Detect which cell encompasses the target text, then output its [x, y] center coordinate. 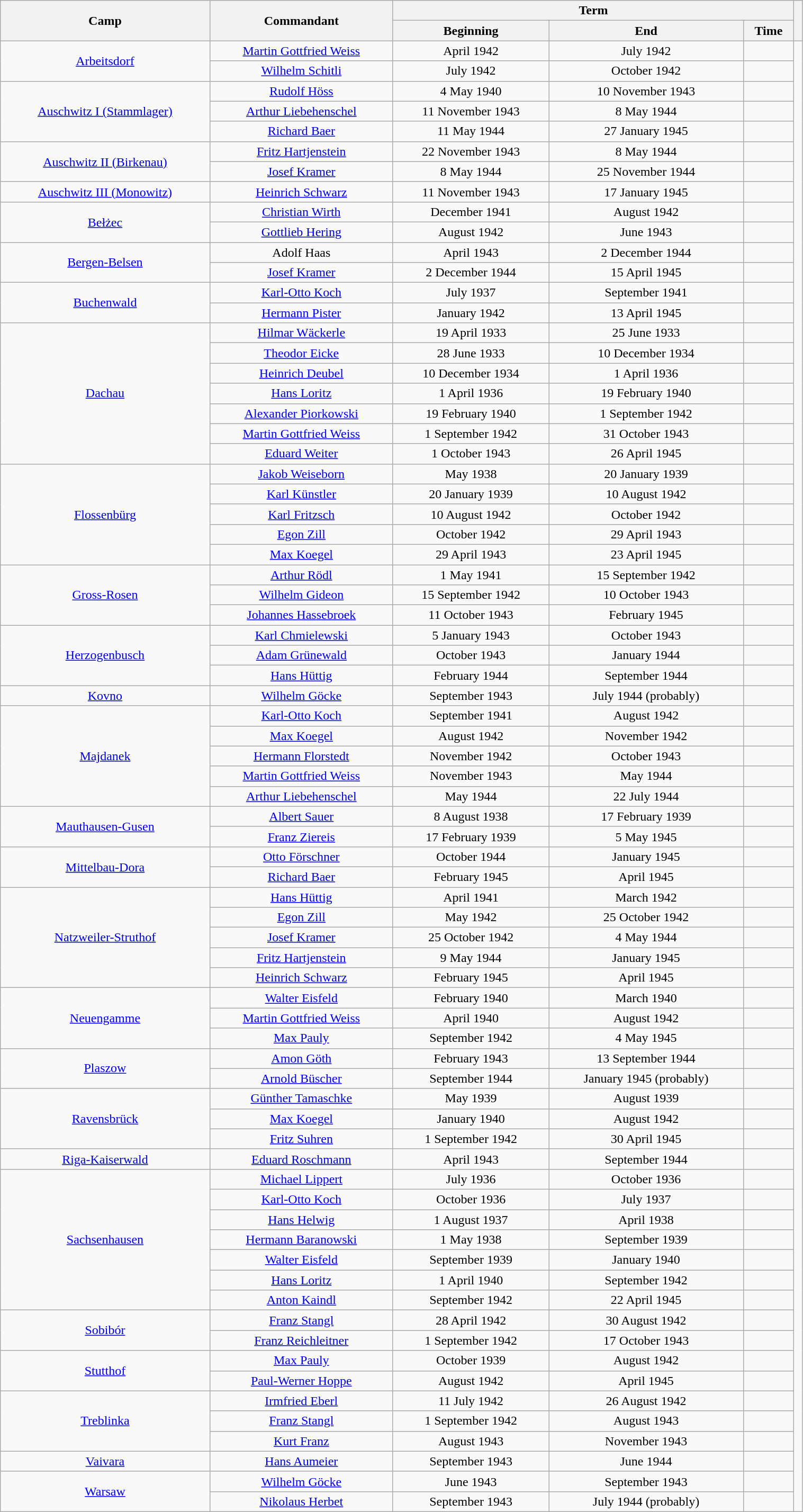
28 June 1933 [471, 353]
Otto Förschner [301, 857]
April 1940 [471, 1018]
October 1944 [471, 857]
22 November 1943 [471, 151]
Adam Grünewald [301, 655]
Franz Reichleitner [301, 1340]
Mittelbau-Dora [105, 867]
Ravensbrück [105, 1119]
October 1939 [471, 1361]
January 1942 [471, 313]
17 October 1943 [646, 1340]
Treblinka [105, 1421]
9 May 1944 [471, 958]
Arthur Rödl [301, 574]
1 April 1940 [471, 1280]
Arbeitsdorf [105, 61]
11 May 1944 [471, 131]
17 January 1945 [646, 192]
Bełżec [105, 222]
Arnold Büscher [301, 1078]
December 1941 [471, 212]
Eduard Roschmann [301, 1159]
May 1939 [471, 1099]
Rudolf Höss [301, 91]
26 August 1942 [646, 1401]
Hilmar Wäckerle [301, 333]
8 August 1938 [471, 816]
4 May 1944 [646, 938]
5 May 1945 [646, 836]
10 November 1943 [646, 91]
Natzweiler-Struthof [105, 938]
Alexander Piorkowski [301, 413]
Riga-Kaiserwald [105, 1159]
Hermann Baranowski [301, 1240]
April 1942 [471, 51]
30 August 1942 [646, 1320]
February 1943 [471, 1058]
Auschwitz I (Stammlager) [105, 111]
Dachau [105, 393]
Eduard Weiter [301, 454]
25 November 1944 [646, 172]
Time [769, 31]
Irmfried Eberl [301, 1401]
Herzogenbusch [105, 655]
13 April 1945 [646, 313]
Gottlieb Hering [301, 232]
Hans Aumeier [301, 1461]
1 May 1941 [471, 574]
23 April 1945 [646, 554]
February 1940 [471, 998]
Majdanek [105, 756]
Günther Tamaschke [301, 1099]
1 May 1938 [471, 1240]
Vaivara [105, 1461]
February 1944 [471, 676]
Karl Chmielewski [301, 635]
Wilhelm Schitli [301, 71]
Hermann Florstedt [301, 756]
June 1944 [646, 1461]
March 1942 [646, 897]
Kovno [105, 696]
May 1942 [471, 917]
Sobibór [105, 1330]
Michael Lippert [301, 1179]
April 1941 [471, 897]
March 1940 [646, 998]
Plaszow [105, 1068]
Sachsenhausen [105, 1239]
Beginning [471, 31]
Bergen-Belsen [105, 263]
13 September 1944 [646, 1058]
26 April 1945 [646, 454]
30 April 1945 [646, 1139]
Kurt Franz [301, 1441]
Heinrich Deubel [301, 373]
Karl Fritzsch [301, 514]
July 1936 [471, 1179]
19 April 1933 [471, 333]
Commandant [301, 21]
25 June 1933 [646, 333]
11 October 1943 [471, 615]
28 April 1942 [471, 1320]
Anton Kaindl [301, 1300]
4 May 1945 [646, 1038]
Paul-Werner Hoppe [301, 1381]
Auschwitz III (Monowitz) [105, 192]
Franz Ziereis [301, 836]
Hans Helwig [301, 1219]
Gross-Rosen [105, 595]
End [646, 31]
May 1938 [471, 474]
15 April 1945 [646, 273]
Flossenbürg [105, 514]
Mauthausen-Gusen [105, 826]
Christian Wirth [301, 212]
Neuengamme [105, 1018]
1 August 1937 [471, 1219]
Jakob Weiseborn [301, 474]
January 1945 (probably) [646, 1078]
10 October 1943 [646, 595]
5 January 1943 [471, 635]
January 1944 [646, 655]
1 October 1943 [471, 454]
Karl Künstler [301, 494]
August 1939 [646, 1099]
11 July 1942 [471, 1401]
27 January 1945 [646, 131]
22 July 1944 [646, 796]
4 May 1940 [471, 91]
Albert Sauer [301, 816]
Camp [105, 21]
Wilhelm Gideon [301, 595]
Hermann Pister [301, 313]
Term [593, 11]
Theodor Eicke [301, 353]
22 April 1945 [646, 1300]
Amon Göth [301, 1058]
April 1938 [646, 1219]
Stutthof [105, 1371]
Fritz Suhren [301, 1139]
Adolf Haas [301, 253]
Buchenwald [105, 303]
Warsaw [105, 1491]
Johannes Hassebroek [301, 615]
31 October 1943 [646, 434]
Auschwitz II (Birkenau) [105, 161]
Nikolaus Herbet [301, 1501]
